From the cell containing the given text, extract its center point as [x, y] coordinate. 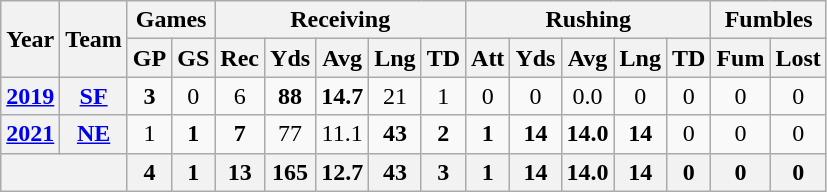
Lost [798, 58]
165 [290, 172]
Fumbles [768, 20]
NE [94, 134]
Year [30, 39]
88 [290, 96]
2 [443, 134]
Att [488, 58]
Rec [240, 58]
6 [240, 96]
2019 [30, 96]
Receiving [340, 20]
Team [94, 39]
21 [395, 96]
11.1 [342, 134]
77 [290, 134]
Rushing [588, 20]
13 [240, 172]
Fum [740, 58]
0.0 [588, 96]
7 [240, 134]
GP [149, 58]
12.7 [342, 172]
SF [94, 96]
GS [194, 58]
2021 [30, 134]
4 [149, 172]
14.7 [342, 96]
Games [170, 20]
